Provide the (x, y) coordinate of the cell's center where the given text is located.  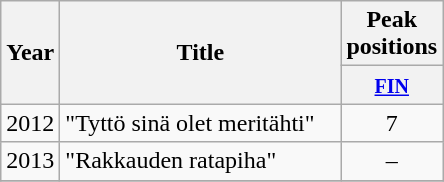
2012 (30, 123)
Peak positions (392, 34)
Year (30, 52)
2013 (30, 161)
"Tyttö sinä olet meritähti" (200, 123)
Title (200, 52)
FIN (392, 85)
"Rakkauden ratapiha" (200, 161)
– (392, 161)
7 (392, 123)
